Return [X, Y] of the center of cell containing provided text 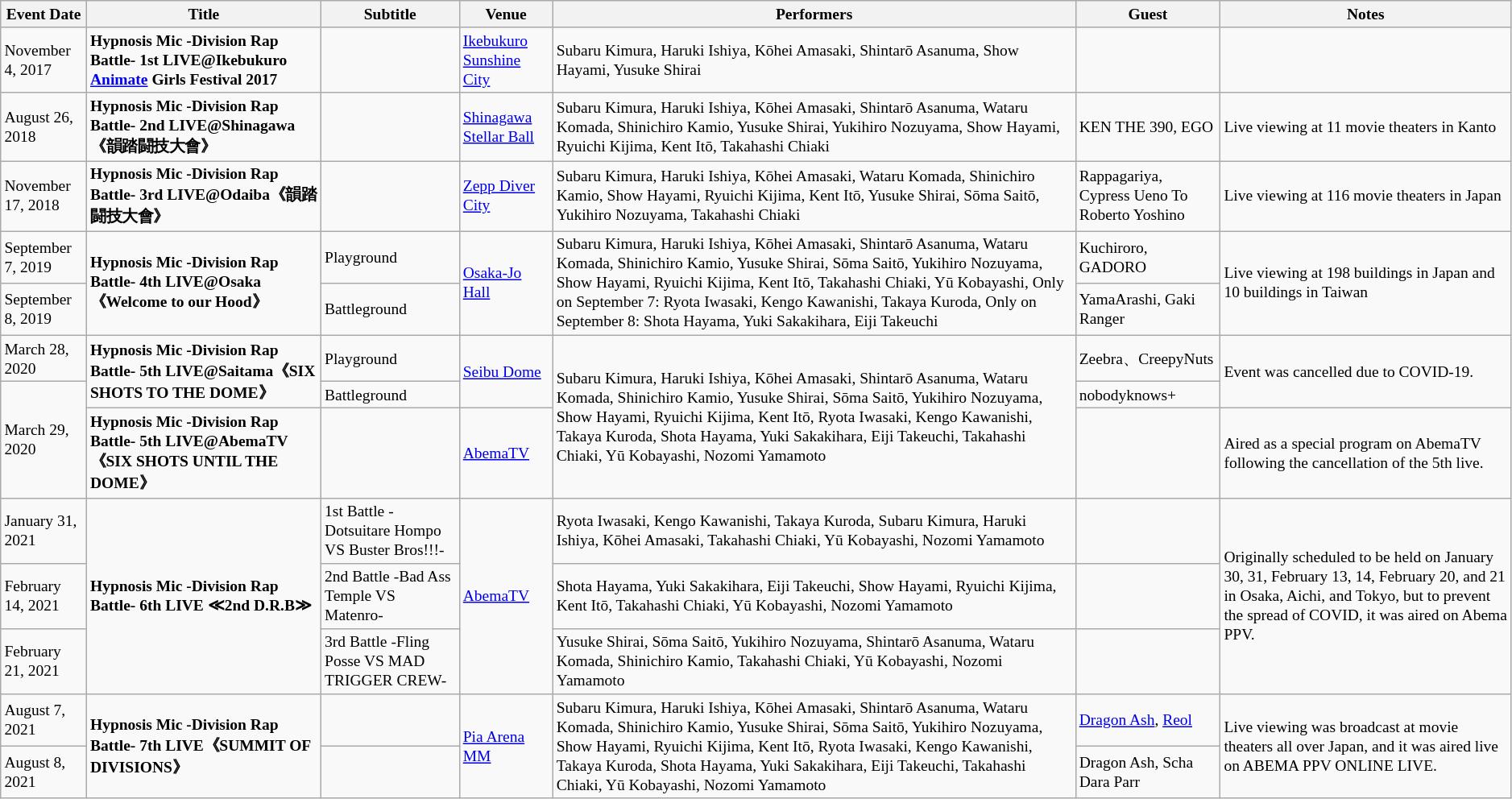
Hypnosis Mic -Division Rap Battle- 4th LIVE@Osaka《Welcome to our Hood》 [203, 284]
nobodyknows+ [1148, 395]
Hypnosis Mic -Division Rap Battle- 2nd LIVE@Shinagawa《韻踏闘技大會》 [203, 126]
Subtitle [390, 14]
Yusuke Shirai, Sōma Saitō, Yukihiro Nozuyama, Shintarō Asanuma, Wataru Komada, Shinichiro Kamio, Takahashi Chiaki, Yū Kobayashi, Nozomi Yamamoto [814, 662]
August 7, 2021 [43, 720]
Event Date [43, 14]
2nd Battle -Bad Ass Temple VS Matenro- [390, 596]
Live viewing was broadcast at movie theaters all over Japan, and it was aired live on ABEMA PPV ONLINE LIVE. [1366, 746]
Zepp Diver City [506, 197]
Ryota Iwasaki, Kengo Kawanishi, Takaya Kuroda, Subaru Kimura, Haruki Ishiya, Kōhei Amasaki, Takahashi Chiaki, Yū Kobayashi, Nozomi Yamamoto [814, 530]
Hypnosis Mic -Division Rap Battle- 7th LIVE《SUMMIT OF DIVISIONS》 [203, 746]
Rappagariya, Cypress Ueno To Roberto Yoshino [1148, 197]
Live viewing at 116 movie theaters in Japan [1366, 197]
Live viewing at 198 buildings in Japan and 10 buildings in Taiwan [1366, 284]
Title [203, 14]
January 31, 2021 [43, 530]
Guest [1148, 14]
November 17, 2018 [43, 197]
Hypnosis Mic -Division Rap Battle- 5th LIVE@Saitama《SIX SHOTS TO THE DOME》 [203, 372]
September 8, 2019 [43, 309]
Notes [1366, 14]
Zeebra、CreepyNuts [1148, 358]
Pia Arena MM [506, 746]
Ikebukuro Sunshine City [506, 60]
March 28, 2020 [43, 358]
November 4, 2017 [43, 60]
March 29, 2020 [43, 440]
Subaru Kimura, Haruki Ishiya, Kōhei Amasaki, Shintarō Asanuma, Show Hayami, Yusuke Shirai [814, 60]
Venue [506, 14]
YamaArashi, Gaki Ranger [1148, 309]
Dragon Ash, Reol [1148, 720]
Dragon Ash, Scha Dara Parr [1148, 772]
August 8, 2021 [43, 772]
Hypnosis Mic -Division Rap Battle- 5th LIVE@AbemaTV《SIX SHOTS UNTIL THE DOME》 [203, 453]
September 7, 2019 [43, 258]
Shinagawa Stellar Ball [506, 126]
Aired as a special program on AbemaTV following the cancellation of the 5th live. [1366, 453]
3rd Battle -Fling Posse VS MAD TRIGGER CREW- [390, 662]
Osaka-Jo Hall [506, 284]
Hypnosis Mic -Division Rap Battle- 6th LIVE ≪2nd D.R.B≫ [203, 596]
Shota Hayama, Yuki Sakakihara, Eiji Takeuchi, Show Hayami, Ryuichi Kijima, Kent Itō, Takahashi Chiaki, Yū Kobayashi, Nozomi Yamamoto [814, 596]
Live viewing at 11 movie theaters in Kanto [1366, 126]
1st Battle -Dotsuitare Hompo VS Buster Bros!!!- [390, 530]
February 21, 2021 [43, 662]
Event was cancelled due to COVID-19. [1366, 372]
Hypnosis Mic -Division Rap Battle- 3rd LIVE@Odaiba《韻踏闘技大會》 [203, 197]
Performers [814, 14]
Hypnosis Mic -Division Rap Battle- 1st LIVE@Ikebukuro Animate Girls Festival 2017 [203, 60]
February 14, 2021 [43, 596]
KEN THE 390, EGO [1148, 126]
August 26, 2018 [43, 126]
Seibu Dome [506, 372]
Kuchiroro, GADORO [1148, 258]
